Return (X, Y) of the center of cell containing provided text 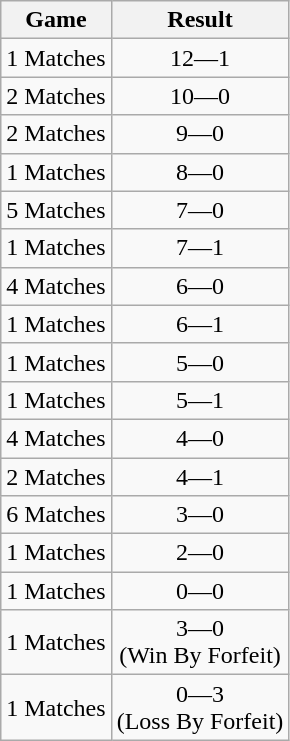
7—1 (200, 248)
5 Matches (56, 210)
Result (200, 20)
6 Matches (56, 515)
0—0 (200, 591)
5—0 (200, 362)
Game (56, 20)
6—0 (200, 286)
10—0 (200, 96)
6—1 (200, 324)
4—0 (200, 438)
4—1 (200, 477)
3—0 (200, 515)
5—1 (200, 400)
8—0 (200, 172)
12—1 (200, 58)
3—0(Win By Forfeit) (200, 642)
2—0 (200, 553)
7—0 (200, 210)
0—3(Loss By Forfeit) (200, 708)
9—0 (200, 134)
